Capture the cell that displays the provided text and extract its [X, Y] central coordinate. 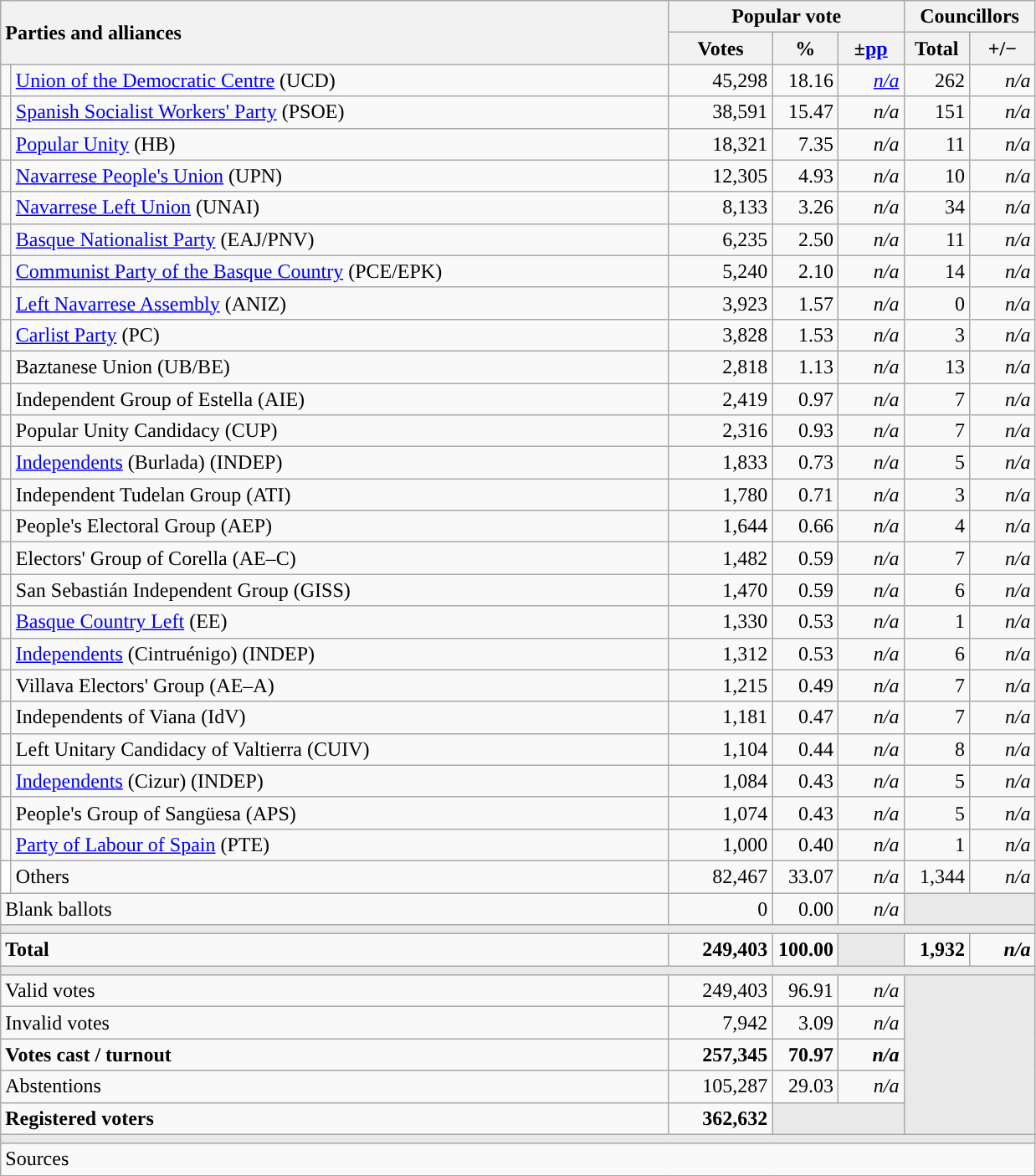
262 [937, 80]
0.93 [805, 431]
105,287 [721, 1086]
70.97 [805, 1055]
4.93 [805, 176]
1.53 [805, 335]
6,235 [721, 239]
Registered voters [335, 1118]
Independents (Cintruénigo) (INDEP) [340, 654]
Independents (Cizur) (INDEP) [340, 781]
2.50 [805, 239]
0.49 [805, 686]
4 [937, 526]
3.09 [805, 1023]
San Sebastián Independent Group (GISS) [340, 590]
Villava Electors' Group (AE–A) [340, 686]
1,470 [721, 590]
Basque Country Left (EE) [340, 622]
2,818 [721, 367]
13 [937, 367]
3,923 [721, 303]
1,215 [721, 686]
Baztanese Union (UB/BE) [340, 367]
Independent Group of Estella (AIE) [340, 399]
151 [937, 112]
1,780 [721, 495]
Blank ballots [335, 908]
Abstentions [335, 1086]
Invalid votes [335, 1023]
Parties and alliances [335, 33]
1,000 [721, 845]
14 [937, 271]
7.35 [805, 144]
±pp [870, 49]
38,591 [721, 112]
3.26 [805, 208]
Navarrese Left Union (UNAI) [340, 208]
0.00 [805, 908]
5,240 [721, 271]
Votes [721, 49]
2,316 [721, 431]
Party of Labour of Spain (PTE) [340, 845]
1,084 [721, 781]
1,074 [721, 813]
Sources [518, 1159]
33.07 [805, 876]
8,133 [721, 208]
8 [937, 749]
12,305 [721, 176]
+/− [1003, 49]
Popular Unity Candidacy (CUP) [340, 431]
Popular Unity (HB) [340, 144]
Left Unitary Candidacy of Valtierra (CUIV) [340, 749]
1,181 [721, 717]
0.47 [805, 717]
1,330 [721, 622]
0.97 [805, 399]
2,419 [721, 399]
0.66 [805, 526]
Spanish Socialist Workers' Party (PSOE) [340, 112]
82,467 [721, 876]
Electors' Group of Corella (AE–C) [340, 558]
0.40 [805, 845]
15.47 [805, 112]
18.16 [805, 80]
Valid votes [335, 991]
1.13 [805, 367]
10 [937, 176]
45,298 [721, 80]
People's Group of Sangüesa (APS) [340, 813]
Carlist Party (PC) [340, 335]
0.44 [805, 749]
257,345 [721, 1055]
1,312 [721, 654]
Independents of Viana (IdV) [340, 717]
Communist Party of the Basque Country (PCE/EPK) [340, 271]
Union of the Democratic Centre (UCD) [340, 80]
Navarrese People's Union (UPN) [340, 176]
1,833 [721, 463]
Left Navarrese Assembly (ANIZ) [340, 303]
96.91 [805, 991]
Votes cast / turnout [335, 1055]
3,828 [721, 335]
0.71 [805, 495]
% [805, 49]
362,632 [721, 1118]
Basque Nationalist Party (EAJ/PNV) [340, 239]
18,321 [721, 144]
Independent Tudelan Group (ATI) [340, 495]
1,932 [937, 950]
34 [937, 208]
1,482 [721, 558]
100.00 [805, 950]
Popular vote [787, 17]
Others [340, 876]
1.57 [805, 303]
29.03 [805, 1086]
1,644 [721, 526]
0.73 [805, 463]
7,942 [721, 1023]
Independents (Burlada) (INDEP) [340, 463]
1,344 [937, 876]
2.10 [805, 271]
1,104 [721, 749]
Councillors [969, 17]
People's Electoral Group (AEP) [340, 526]
